Identify which cell holds the provided text, then report its [x, y] central coordinate. 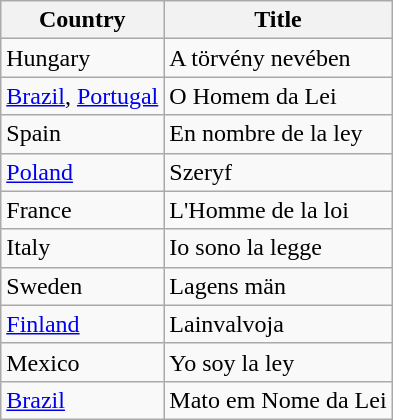
France [82, 210]
Brazil [82, 400]
Finland [82, 324]
O Homem da Lei [278, 96]
Title [278, 20]
Yo soy la ley [278, 362]
Poland [82, 172]
Lainvalvoja [278, 324]
A törvény nevében [278, 58]
Mexico [82, 362]
Szeryf [278, 172]
Lagens män [278, 286]
Country [82, 20]
Italy [82, 248]
L'Homme de la loi [278, 210]
Mato em Nome da Lei [278, 400]
Io sono la legge [278, 248]
Hungary [82, 58]
Brazil, Portugal [82, 96]
En nombre de la ley [278, 134]
Sweden [82, 286]
Spain [82, 134]
